Return [X, Y] of the center of cell containing provided text 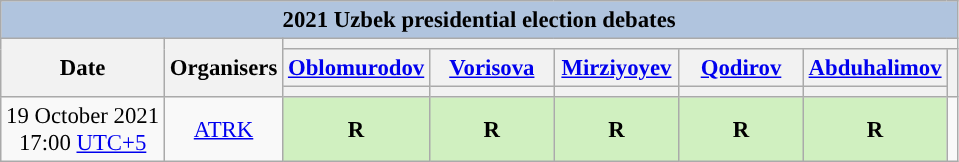
Vorisova [492, 68]
Qodirov [742, 68]
Date [83, 68]
ATRK [223, 130]
Mirziyoyev [616, 68]
Abduhalimov [875, 68]
Organisers [223, 68]
2021 Uzbek presidential election debates [480, 20]
Oblomurodov [356, 68]
19 October 202117:00 UTC+5 [83, 130]
